Locate the cell with the specified text and output its (X, Y) center coordinate. 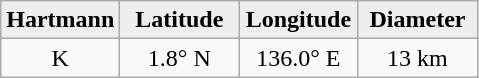
Diameter (418, 20)
Hartmann (60, 20)
K (60, 58)
136.0° E (298, 58)
1.8° N (180, 58)
Longitude (298, 20)
13 km (418, 58)
Latitude (180, 20)
